Capture the cell that displays the provided text and extract its [X, Y] central coordinate. 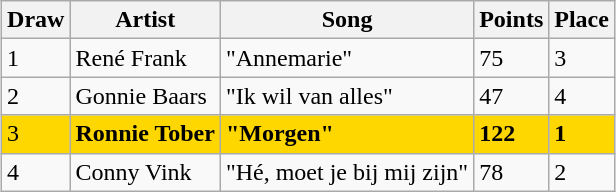
Conny Vink [145, 172]
Ronnie Tober [145, 134]
75 [512, 58]
Song [346, 20]
Place [582, 20]
"Hé, moet je bij mij zijn" [346, 172]
78 [512, 172]
Artist [145, 20]
Gonnie Baars [145, 96]
René Frank [145, 58]
"Morgen" [346, 134]
Draw [36, 20]
47 [512, 96]
122 [512, 134]
Points [512, 20]
"Ik wil van alles" [346, 96]
"Annemarie" [346, 58]
